Identify which cell holds the provided text, then report its (x, y) central coordinate. 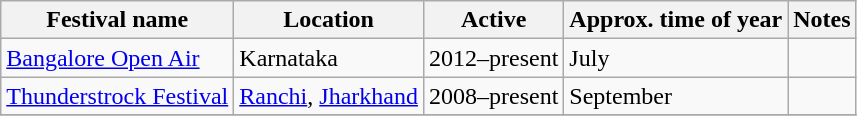
Active (493, 20)
Thunderstrock Festival (118, 96)
Location (329, 20)
2012–present (493, 58)
July (676, 58)
Approx. time of year (676, 20)
2008–present (493, 96)
Notes (822, 20)
Karnataka (329, 58)
September (676, 96)
Festival name (118, 20)
Bangalore Open Air (118, 58)
Ranchi, Jharkhand (329, 96)
